Determine the [X, Y] coordinate at the center of the cell enclosing the given text.  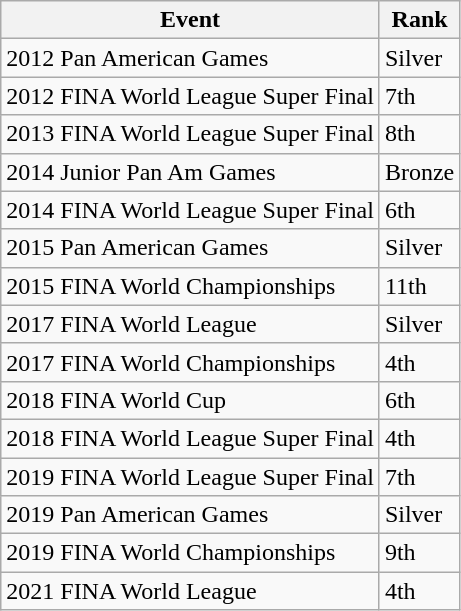
2019 FINA World League Super Final [190, 477]
2021 FINA World League [190, 591]
2012 Pan American Games [190, 58]
2015 FINA World Championships [190, 286]
2018 FINA World Cup [190, 400]
Event [190, 20]
2012 FINA World League Super Final [190, 96]
2019 FINA World Championships [190, 553]
2017 FINA World Championships [190, 362]
Rank [419, 20]
Bronze [419, 172]
2019 Pan American Games [190, 515]
2017 FINA World League [190, 324]
2014 FINA World League Super Final [190, 210]
9th [419, 553]
8th [419, 134]
2015 Pan American Games [190, 248]
2013 FINA World League Super Final [190, 134]
2018 FINA World League Super Final [190, 438]
2014 Junior Pan Am Games [190, 172]
11th [419, 286]
